Determine the (X, Y) coordinate at the center of the cell enclosing the given text.  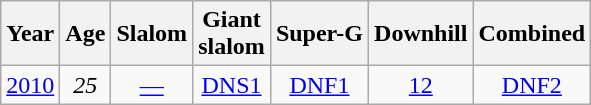
Age (86, 34)
DNF1 (319, 85)
— (152, 85)
Downhill (421, 34)
2010 (30, 85)
DNS1 (232, 85)
Giantslalom (232, 34)
Super-G (319, 34)
Combined (532, 34)
Year (30, 34)
25 (86, 85)
12 (421, 85)
Slalom (152, 34)
DNF2 (532, 85)
